Capture the cell that displays the provided text and extract its (x, y) central coordinate. 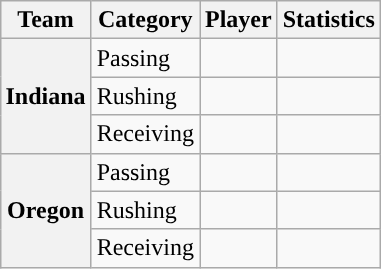
Team (46, 20)
Oregon (46, 210)
Statistics (328, 20)
Player (239, 20)
Category (145, 20)
Indiana (46, 96)
